Pinpoint the cell where the given text exists, returning its [X, Y] midpoint coordinate. 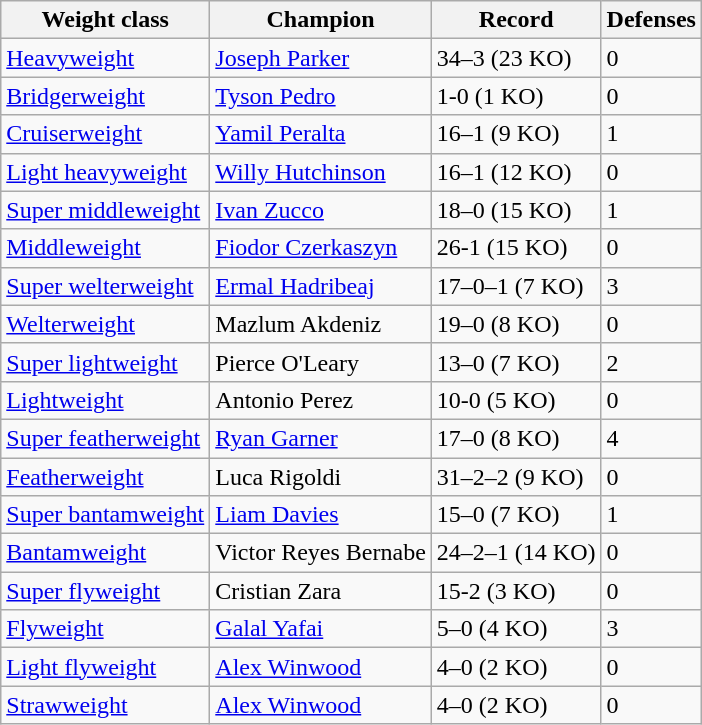
Lightweight [106, 400]
Yamil Peralta [321, 134]
1-0 (1 KO) [516, 96]
2 [651, 362]
Weight class [106, 20]
Galal Yafai [321, 629]
Super middleweight [106, 210]
5–0 (4 KO) [516, 629]
Ryan Garner [321, 438]
Ivan Zucco [321, 210]
13–0 (7 KO) [516, 362]
Bantamweight [106, 553]
26-1 (15 KO) [516, 248]
Cruiserweight [106, 134]
Defenses [651, 20]
Antonio Perez [321, 400]
4 [651, 438]
Pierce O'Leary [321, 362]
Super featherweight [106, 438]
Luca Rigoldi [321, 477]
Champion [321, 20]
Flyweight [106, 629]
31–2–2 (9 KO) [516, 477]
Cristian Zara [321, 591]
Welterweight [106, 324]
Mazlum Akdeniz [321, 324]
15-2 (3 KO) [516, 591]
16–1 (9 KO) [516, 134]
Joseph Parker [321, 58]
Super bantamweight [106, 515]
Bridgerweight [106, 96]
Light flyweight [106, 667]
Victor Reyes Bernabe [321, 553]
Liam Davies [321, 515]
17–0–1 (7 KO) [516, 286]
Super flyweight [106, 591]
Fiodor Czerkaszyn [321, 248]
Tyson Pedro [321, 96]
Ermal Hadribeaj [321, 286]
Light heavyweight [106, 172]
Super lightweight [106, 362]
17–0 (8 KO) [516, 438]
34–3 (23 KO) [516, 58]
18–0 (15 KO) [516, 210]
Record [516, 20]
24–2–1 (14 KO) [516, 553]
19–0 (8 KO) [516, 324]
Featherweight [106, 477]
Heavyweight [106, 58]
15–0 (7 KO) [516, 515]
Middleweight [106, 248]
Willy Hutchinson [321, 172]
10-0 (5 KO) [516, 400]
Super welterweight [106, 286]
Strawweight [106, 705]
16–1 (12 KO) [516, 172]
